Find where the given text appears and provide that cell's center as [X, Y] coordinate. 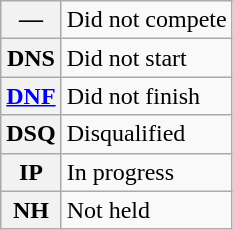
DNS [31, 58]
DNF [31, 96]
Not held [146, 210]
Did not finish [146, 96]
Did not compete [146, 20]
DSQ [31, 134]
NH [31, 210]
In progress [146, 172]
IP [31, 172]
Did not start [146, 58]
Disqualified [146, 134]
— [31, 20]
